Identify which cell holds the provided text, then report its [x, y] central coordinate. 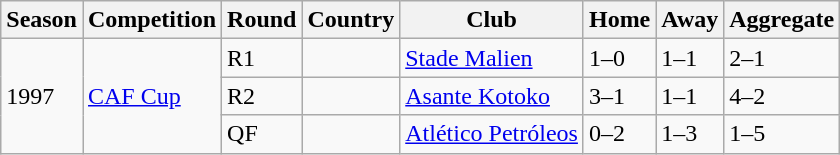
3–1 [619, 96]
Round [262, 20]
Competition [152, 20]
Club [492, 20]
Asante Kotoko [492, 96]
QF [262, 134]
Stade Malien [492, 58]
CAF Cup [152, 96]
1–5 [782, 134]
0–2 [619, 134]
Aggregate [782, 20]
Away [690, 20]
1–3 [690, 134]
2–1 [782, 58]
R1 [262, 58]
1–0 [619, 58]
R2 [262, 96]
Home [619, 20]
Season [42, 20]
Atlético Petróleos [492, 134]
1997 [42, 96]
4–2 [782, 96]
Country [351, 20]
